Return the (X, Y) coordinate for the center point of the cell that contains the specified text.  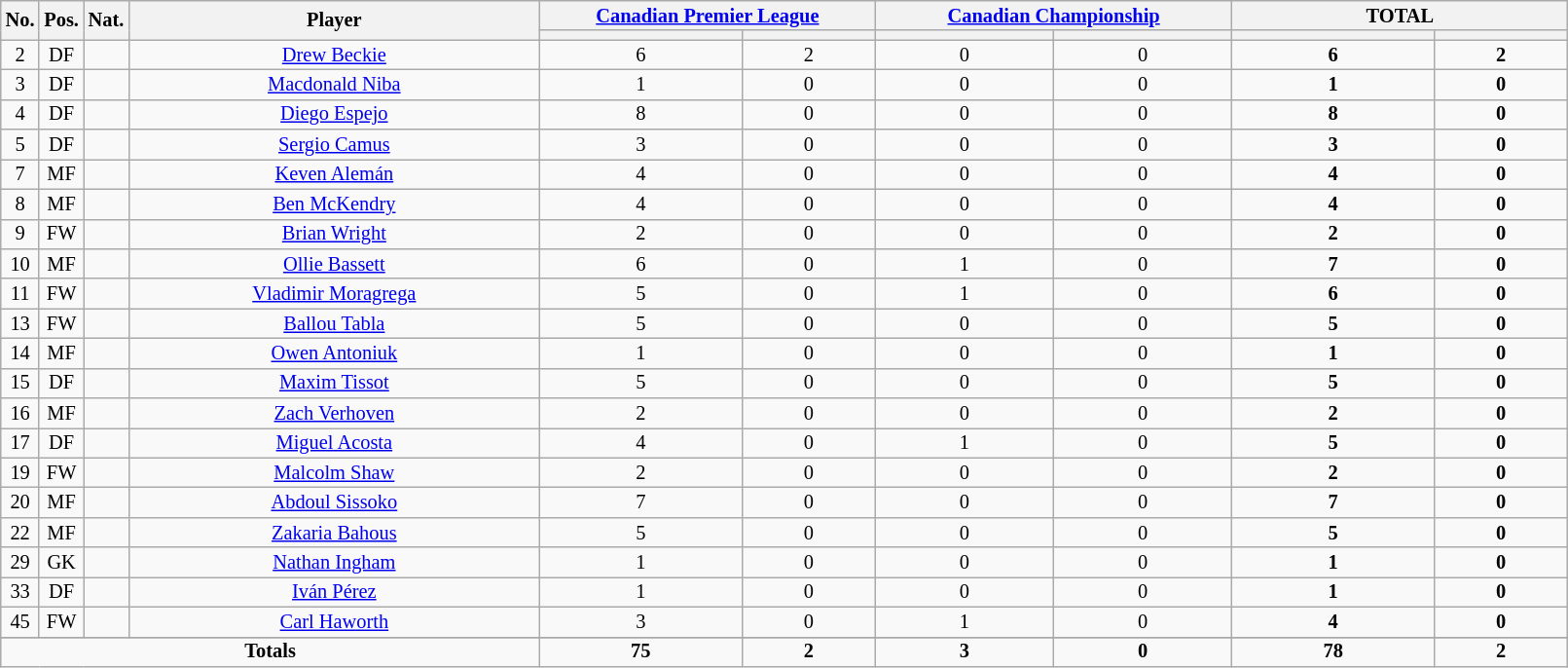
TOTAL (1400, 16)
17 (20, 442)
GK (60, 563)
16 (20, 413)
75 (640, 652)
22 (20, 532)
Ballou Tabla (334, 323)
Keven Alemán (334, 173)
29 (20, 563)
Zakaria Bahous (334, 532)
Diego Espejo (334, 115)
Sergio Camus (334, 144)
19 (20, 473)
13 (20, 323)
Nathan Ingham (334, 563)
Owen Antoniuk (334, 353)
Maxim Tissot (334, 384)
Nat. (106, 19)
Miguel Acosta (334, 442)
78 (1333, 652)
Zach Verhoven (334, 413)
No. (20, 19)
Carl Haworth (334, 621)
45 (20, 621)
Malcolm Shaw (334, 473)
Macdonald Niba (334, 84)
Drew Beckie (334, 55)
Abdoul Sissoko (334, 502)
33 (20, 592)
Ollie Bassett (334, 263)
9 (20, 234)
Brian Wright (334, 234)
Canadian Premier League (707, 16)
Ben McKendry (334, 204)
Player (334, 19)
20 (20, 502)
11 (20, 294)
Iván Pérez (334, 592)
10 (20, 263)
Vladimir Moragrega (334, 294)
14 (20, 353)
Canadian Championship (1053, 16)
15 (20, 384)
Totals (271, 652)
Pos. (60, 19)
